Output the (X, Y) coordinate of the center of the cell containing the given text.  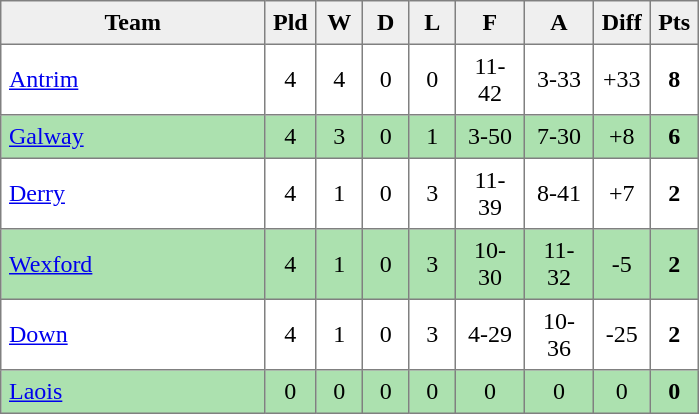
10-36 (558, 334)
Pld (290, 23)
11-42 (490, 79)
-25 (621, 334)
F (490, 23)
+7 (621, 193)
Wexford (133, 264)
A (558, 23)
4-29 (490, 334)
7-30 (558, 137)
-5 (621, 264)
W (339, 23)
3-50 (490, 137)
Down (133, 334)
11-32 (558, 264)
+8 (621, 137)
8-41 (558, 193)
Derry (133, 193)
8 (674, 79)
11-39 (490, 193)
Galway (133, 137)
+33 (621, 79)
Team (133, 23)
Laois (133, 392)
L (432, 23)
D (385, 23)
3-33 (558, 79)
Antrim (133, 79)
Diff (621, 23)
6 (674, 137)
Pts (674, 23)
10-30 (490, 264)
